Scan for the cell matching the given text and deliver its [x, y] coordinate at center. 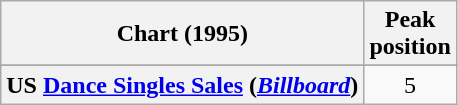
Chart (1995) [182, 34]
5 [410, 85]
Peakposition [410, 34]
US Dance Singles Sales (Billboard) [182, 85]
